Provide the (x, y) coordinate of the cell's center where the given text is located.  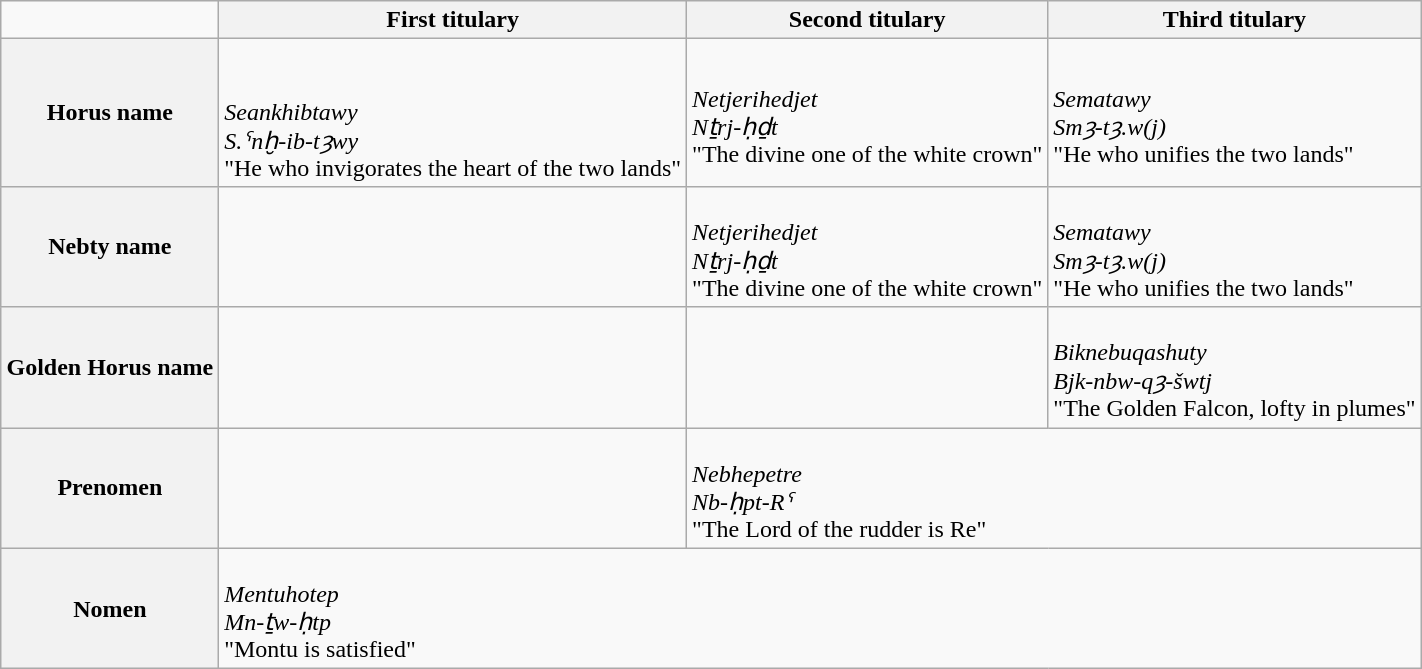
First titulary (453, 20)
Nebty name (110, 246)
Nomen (110, 608)
BiknebuqashutyBjk-nbw-qȝ-šwtj"The Golden Falcon, lofty in plumes" (1234, 368)
Second titulary (868, 20)
Golden Horus name (110, 368)
Horus name (110, 113)
MentuhotepMn-ṯw-ḥtp"Montu is satisfied" (820, 608)
Prenomen (110, 488)
NebhepetreNb-ḥpt-Rˁ"The Lord of the rudder is Re" (1054, 488)
SeankhibtawyS.ˁnḫ-ib-tȝwy"He who invigorates the heart of the two lands" (453, 113)
Third titulary (1234, 20)
